Output the (x, y) coordinate of the center of the cell containing the given text.  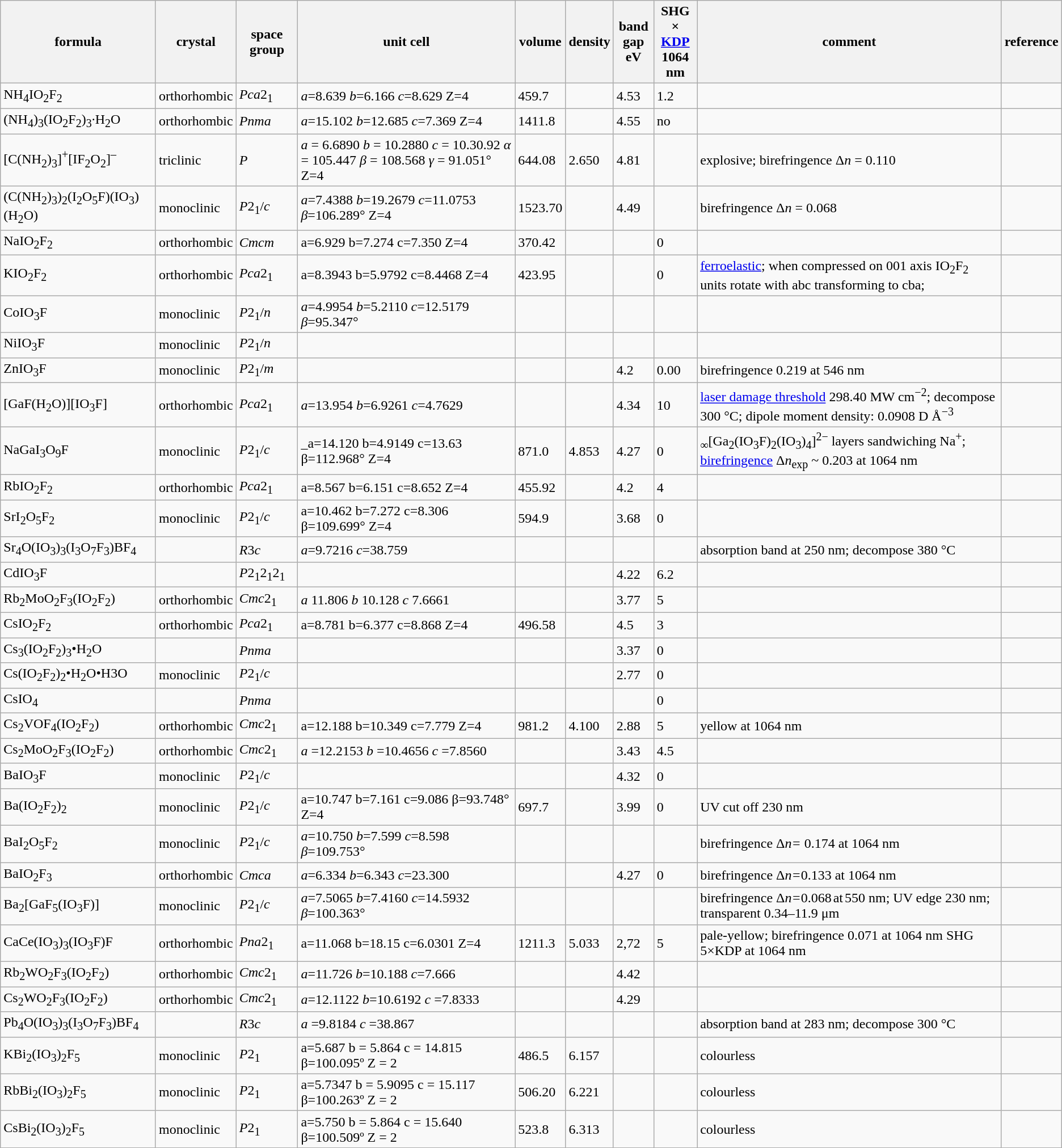
1.2 (675, 96)
3.43 (633, 751)
ferroelastic; when compressed on 001 axis IO2F2 units rotate with abc transforming to cba; (849, 276)
Ba2[GaF5(IO3F)] (78, 906)
a =9.8184 c =38.867 (406, 1024)
KIO2F2 (78, 276)
506.20 (540, 1092)
496.58 (540, 625)
a=8.567 b=6.151 c=8.652 Z=4 (406, 487)
absorption band at 283 nm; decompose 300 °C (849, 1024)
CoIO3F (78, 314)
ZnIO3F (78, 370)
3 (675, 625)
2.88 (633, 726)
density (589, 42)
486.5 (540, 1056)
a = 6.6890 b = 10.2880 c = 10.30.92 α = 105.447 β = 108.568 γ = 91.051° Z=4 (406, 160)
6.313 (589, 1129)
BaIO3F (78, 776)
(NH4)3(IO2F2)3·H2O (78, 121)
(C(NH2)3)2(I2O5F)(IO3)(H2O) (78, 208)
423.95 (540, 276)
birefringence Δn= 0.174 at 1064 nm (849, 844)
6.221 (589, 1092)
birefringence Δn = 0.068 (849, 208)
Rb2MoO2F3(IO2F2) (78, 600)
697.7 (540, 807)
space group (267, 42)
981.2 (540, 726)
459.7 (540, 96)
CaCe(IO3)3(IO3F)F (78, 943)
bandgap eV (633, 42)
Pb4O(IO3)3(I3O7F3)BF4 (78, 1024)
a=8.781 b=6.377 c=8.868 Z=4 (406, 625)
Cmcm (267, 242)
a=13.954 b=6.9261 c=4.7629 (406, 405)
Cs2VOF4(IO2F2) (78, 726)
2,72 (633, 943)
a=5.7347 b = 5.9095 c = 15.117 β=100.263º Z = 2 (406, 1092)
a=15.102 b=12.685 c=7.369 Z=4 (406, 121)
BaIO2F3 (78, 875)
Sr4O(IO3)3(I3O7F3)BF4 (78, 549)
NH4IO2F2 (78, 96)
a=9.7216 c=38.759 (406, 549)
Ba(IO2F2)2 (78, 807)
BaI2O5F2 (78, 844)
4.49 (633, 208)
NaGaI3O9F (78, 451)
a=5.687 b = 5.864 c = 14.815 β=100.095º Z = 2 (406, 1056)
a 11.806 b 10.128 c 7.6661 (406, 600)
4.34 (633, 405)
[GaF(H2O)][IO3F] (78, 405)
triclinic (196, 160)
explosive; birefringence Δn = 0.110 (849, 160)
4.42 (633, 974)
NaIO2F2 (78, 242)
a=10.750 b=7.599 c=8.598 β=109.753° (406, 844)
3.77 (633, 600)
birefringence 0.219 at 546 nm (849, 370)
no (675, 121)
CsIO2F2 (78, 625)
yellow at 1064 nm (849, 726)
a =12.2153 b =10.4656 c =7.8560 (406, 751)
4.100 (589, 726)
a=10.462 b=7.272 c=8.306 β=109.699° Z=4 (406, 519)
4.32 (633, 776)
RbIO2F2 (78, 487)
a=12.188 b=10.349 c=7.779 Z=4 (406, 726)
Cmca (267, 875)
a=8.639 b=6.166 c=8.629 Z=4 (406, 96)
4.853 (589, 451)
1211.3 (540, 943)
pale-yellow; birefringence 0.071 at 1064 nm SHG 5×KDP at 1064 nm (849, 943)
Cs3(IO2F2)3•H2O (78, 650)
comment (849, 42)
5.033 (589, 943)
volume (540, 42)
4.29 (633, 999)
P212121 (267, 575)
RbBi2(IO3)2F5 (78, 1092)
SrI2O5F2 (78, 519)
unit cell (406, 42)
a=6.334 b=6.343 c=23.300 (406, 875)
laser damage threshold 298.40 MW cm−2; decompose 300 °C; dipole moment density: 0.0908 D Å−3 (849, 405)
P21/m (267, 370)
Cs2MoO2F3(IO2F2) (78, 751)
a=8.3943 b=5.9792 c=8.4468 Z=4 (406, 276)
0.00 (675, 370)
a=10.747 b=7.161 c=9.086 β=93.748° Z=4 (406, 807)
1523.70 (540, 208)
2.77 (633, 675)
absorption band at 250 nm; decompose 380 °C (849, 549)
crystal (196, 42)
3.37 (633, 650)
1411.8 (540, 121)
Rb2WO2F3(IO2F2) (78, 974)
CsBi2(IO3)2F5 (78, 1129)
P (267, 160)
2.650 (589, 160)
4.53 (633, 96)
3.99 (633, 807)
∞[Ga2(IO3F)2(IO3)4]2− layers sandwiching Na+; birefringence Δnexp ~ 0.203 at 1064 nm (849, 451)
a=12.1122 b=10.6192 c =7.8333 (406, 999)
a=5.750 b = 5.864 c = 15.640 β=100.509º Z = 2 (406, 1129)
523.8 (540, 1129)
a=7.4388 b=19.2679 c=11.0753 β=106.289° Z=4 (406, 208)
10 (675, 405)
KBi2(IO3)2F5 (78, 1056)
NiIO3F (78, 345)
[C(NH2)3]+[IF2O2]– (78, 160)
SHG× KDP1064 nm (675, 42)
UV cut off 230 nm (849, 807)
a=11.068 b=18.15 c=6.0301 Z=4 (406, 943)
4 (675, 487)
birefringence Δn=0.068 at 550 nm; UV edge 230 nm; transparent 0.34–11.9 μm (849, 906)
4.81 (633, 160)
CsIO4 (78, 700)
871.0 (540, 451)
a=4.9954 b=5.2110 c=12.5179 β=95.347° (406, 314)
a=11.726 b=10.188 c=7.666 (406, 974)
birefringence Δn=0.133 at 1064 nm (849, 875)
455.92 (540, 487)
formula (78, 42)
594.9 (540, 519)
a=7.5065 b=7.4160 c=14.5932 β=100.363° (406, 906)
6.2 (675, 575)
644.08 (540, 160)
4.22 (633, 575)
6.157 (589, 1056)
_a=14.120 b=4.9149 c=13.63 β=112.968° Z=4 (406, 451)
CdIO3F (78, 575)
reference (1031, 42)
Cs2WO2F3(IO2F2) (78, 999)
a=6.929 b=7.274 c=7.350 Z=4 (406, 242)
4.55 (633, 121)
Cs(IO2F2)2•H2O•H3O (78, 675)
370.42 (540, 242)
3.68 (633, 519)
Pna21 (267, 943)
